Detect which cell encompasses the target text, then output its (x, y) center coordinate. 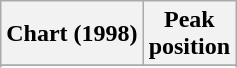
Chart (1998) (72, 34)
Peak position (189, 34)
